Return the (X, Y) coordinate for the center point of the cell that contains the specified text.  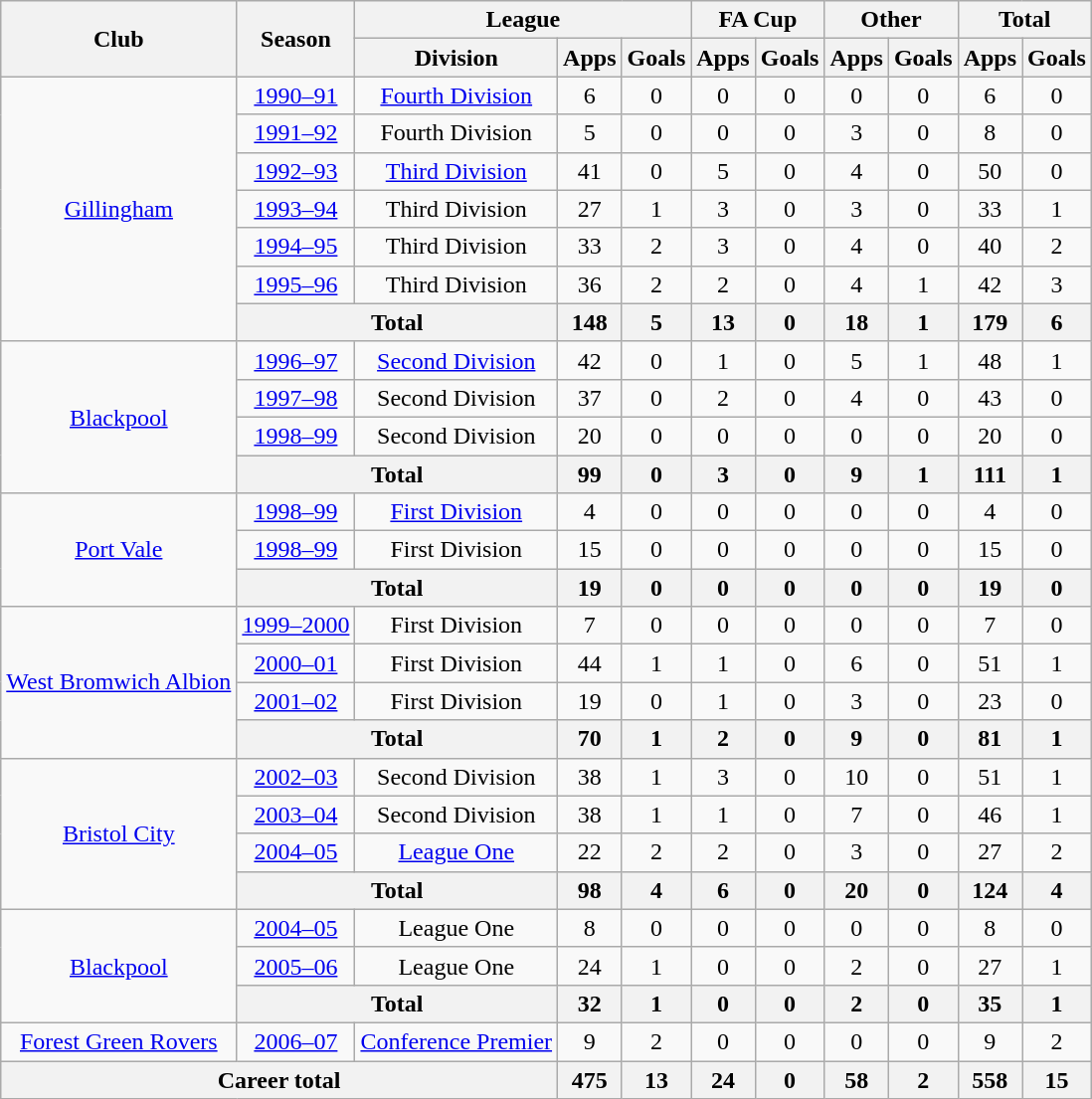
111 (990, 474)
1997–98 (296, 398)
98 (590, 890)
2001–02 (296, 701)
1995–96 (296, 284)
41 (590, 171)
1993–94 (296, 209)
1992–93 (296, 171)
148 (590, 322)
Season (296, 39)
10 (856, 777)
70 (590, 739)
81 (990, 739)
124 (990, 890)
23 (990, 701)
36 (590, 284)
50 (990, 171)
Division (456, 58)
Bristol City (119, 833)
FA Cup (758, 20)
37 (590, 398)
League (523, 20)
Club (119, 39)
35 (990, 1004)
18 (856, 322)
1996–97 (296, 360)
Conference Premier (456, 1041)
44 (590, 663)
43 (990, 398)
475 (590, 1079)
2006–07 (296, 1041)
Forest Green Rovers (119, 1041)
2000–01 (296, 663)
179 (990, 322)
32 (590, 1004)
46 (990, 815)
58 (856, 1079)
2003–04 (296, 815)
48 (990, 360)
Other (891, 20)
1999–2000 (296, 626)
1990–91 (296, 95)
40 (990, 247)
Port Vale (119, 550)
1991–92 (296, 133)
West Bromwich Albion (119, 682)
99 (590, 474)
2005–06 (296, 966)
22 (590, 852)
1994–95 (296, 247)
558 (990, 1079)
Gillingham (119, 209)
Career total (279, 1079)
2002–03 (296, 777)
